Output the [x, y] coordinate of the center of the cell containing the given text.  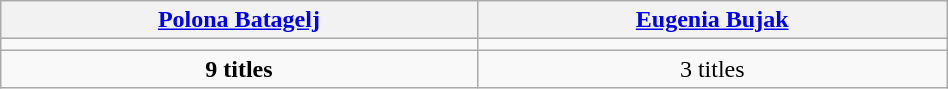
3 titles [712, 69]
9 titles [239, 69]
Polona Batagelj [239, 20]
Eugenia Bujak [712, 20]
